Return the [x, y] coordinate for the center point of the cell that contains the specified text.  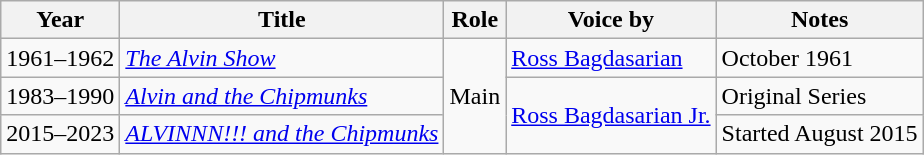
October 1961 [820, 58]
Ross Bagdasarian Jr. [611, 115]
Notes [820, 20]
Year [60, 20]
Main [475, 96]
Role [475, 20]
2015–2023 [60, 134]
ALVINNN!!! and the Chipmunks [282, 134]
Title [282, 20]
Ross Bagdasarian [611, 58]
Voice by [611, 20]
1961–1962 [60, 58]
1983–1990 [60, 96]
The Alvin Show [282, 58]
Alvin and the Chipmunks [282, 96]
Started August 2015 [820, 134]
Original Series [820, 96]
